Find where the given text appears and provide that cell's center as [x, y] coordinate. 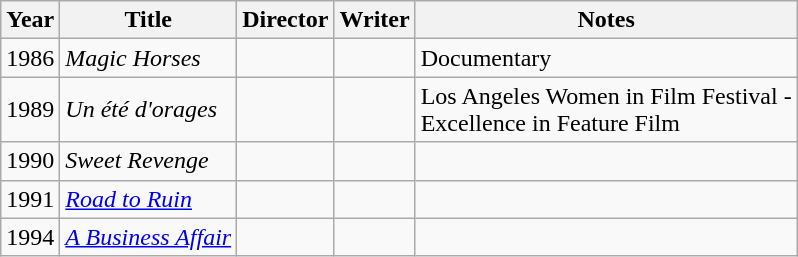
Road to Ruin [148, 199]
Documentary [606, 58]
1990 [30, 161]
Un été d'orages [148, 110]
Magic Horses [148, 58]
Year [30, 20]
Director [286, 20]
Writer [374, 20]
Los Angeles Women in Film Festival -Excellence in Feature Film [606, 110]
1986 [30, 58]
A Business Affair [148, 237]
Title [148, 20]
1989 [30, 110]
Notes [606, 20]
1994 [30, 237]
1991 [30, 199]
Sweet Revenge [148, 161]
